From the cell containing the given text, extract its center point as [x, y] coordinate. 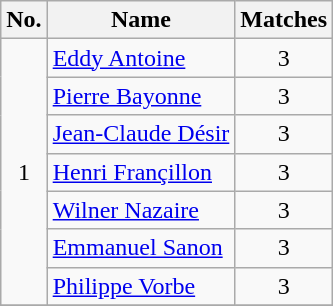
Name [141, 20]
Eddy Antoine [141, 58]
No. [24, 20]
Emmanuel Sanon [141, 248]
Jean-Claude Désir [141, 134]
Wilner Nazaire [141, 210]
Henri Françillon [141, 172]
Matches [284, 20]
1 [24, 172]
Pierre Bayonne [141, 96]
Philippe Vorbe [141, 286]
